Extract the [X, Y] coordinate from the center of the cell holding the provided text.  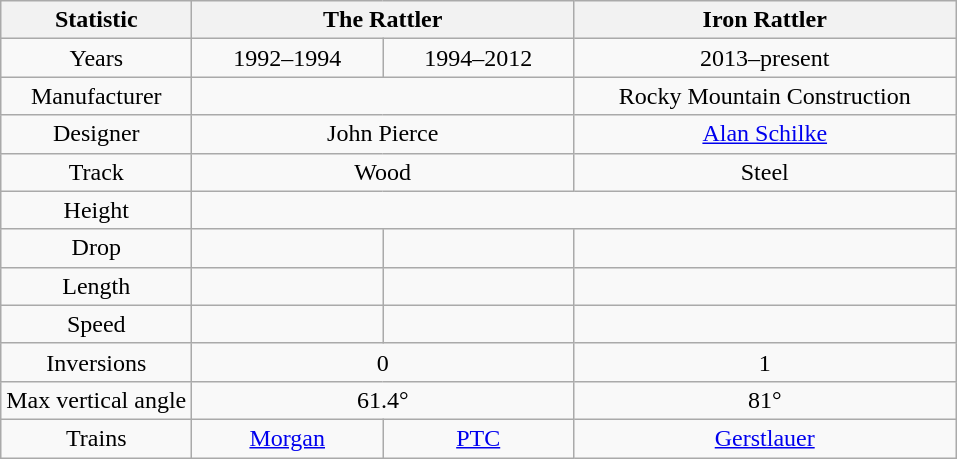
81° [765, 400]
The Rattler [383, 20]
John Pierce [383, 134]
Rocky Mountain Construction [765, 96]
Trains [96, 438]
Drop [96, 248]
Steel [765, 172]
Years [96, 58]
1994–2012 [478, 58]
Gerstlauer [765, 438]
1 [765, 362]
Speed [96, 324]
Alan Schilke [765, 134]
PTC [478, 438]
Manufacturer [96, 96]
Statistic [96, 20]
1992–1994 [288, 58]
Height [96, 210]
Track [96, 172]
61.4° [383, 400]
Designer [96, 134]
Morgan [288, 438]
2013–present [765, 58]
Iron Rattler [765, 20]
Max vertical angle [96, 400]
Wood [383, 172]
Length [96, 286]
0 [383, 362]
Inversions [96, 362]
